Pinpoint the cell where the given text exists, returning its [X, Y] midpoint coordinate. 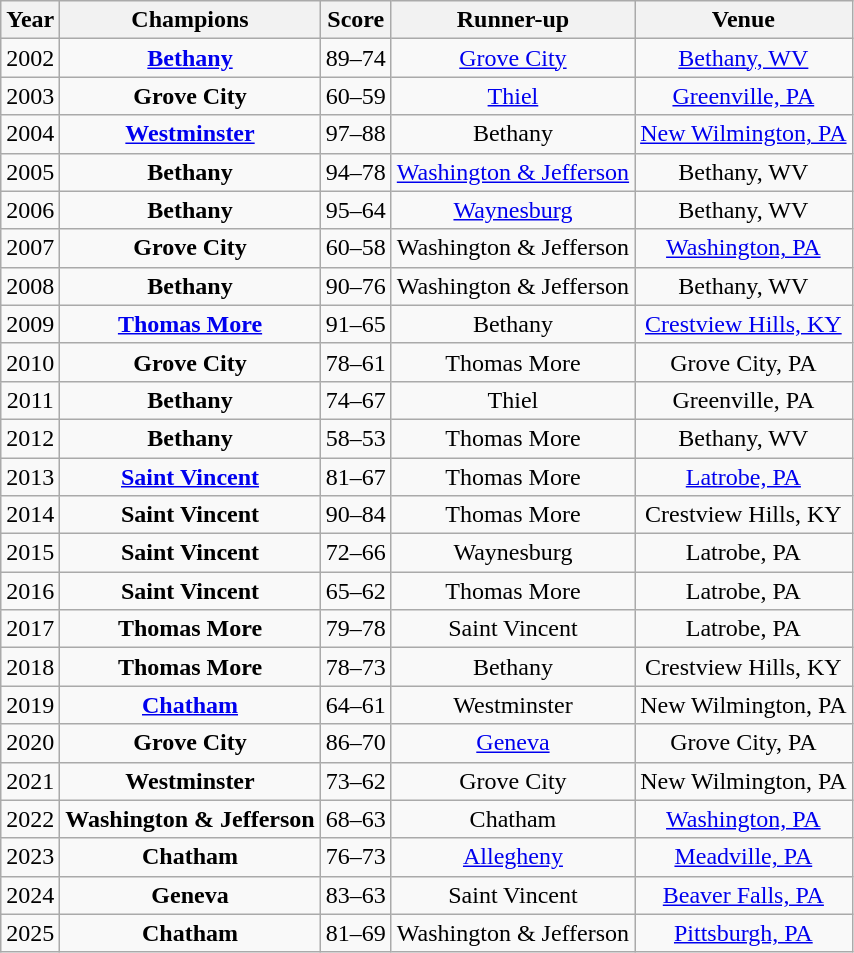
2023 [30, 857]
2017 [30, 629]
Meadville, PA [744, 857]
2005 [30, 172]
2008 [30, 286]
97–88 [356, 134]
Score [356, 20]
2013 [30, 477]
2010 [30, 362]
81–69 [356, 933]
76–73 [356, 857]
58–53 [356, 438]
60–58 [356, 248]
68–63 [356, 819]
2020 [30, 743]
2007 [30, 248]
2002 [30, 58]
91–65 [356, 324]
Venue [744, 20]
2025 [30, 933]
2021 [30, 781]
Year [30, 20]
79–78 [356, 629]
2009 [30, 324]
94–78 [356, 172]
64–61 [356, 705]
2016 [30, 591]
86–70 [356, 743]
83–63 [356, 895]
89–74 [356, 58]
2018 [30, 667]
2003 [30, 96]
73–62 [356, 781]
2022 [30, 819]
90–84 [356, 515]
2011 [30, 400]
Beaver Falls, PA [744, 895]
2014 [30, 515]
2015 [30, 553]
90–76 [356, 286]
2006 [30, 210]
Champions [190, 20]
95–64 [356, 210]
72–66 [356, 553]
65–62 [356, 591]
81–67 [356, 477]
Allegheny [512, 857]
2019 [30, 705]
2004 [30, 134]
74–67 [356, 400]
2012 [30, 438]
78–73 [356, 667]
60–59 [356, 96]
2024 [30, 895]
78–61 [356, 362]
Pittsburgh, PA [744, 933]
Runner-up [512, 20]
